Extract the (x, y) coordinate from the center of the cell holding the provided text.  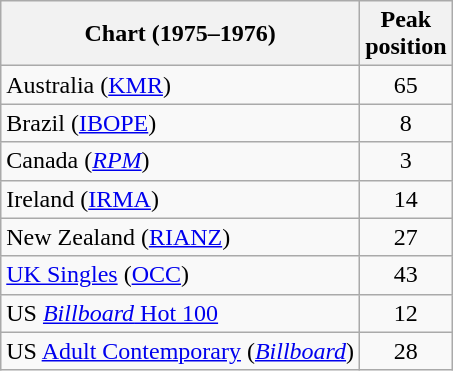
Brazil (IBOPE) (180, 123)
28 (406, 351)
Australia (KMR) (180, 85)
UK Singles (OCC) (180, 275)
27 (406, 237)
14 (406, 199)
Chart (1975–1976) (180, 34)
Canada (RPM) (180, 161)
Ireland (IRMA) (180, 199)
New Zealand (RIANZ) (180, 237)
8 (406, 123)
12 (406, 313)
US Adult Contemporary (Billboard) (180, 351)
65 (406, 85)
43 (406, 275)
3 (406, 161)
Peakposition (406, 34)
US Billboard Hot 100 (180, 313)
